Pinpoint the cell where the given text exists, returning its [x, y] midpoint coordinate. 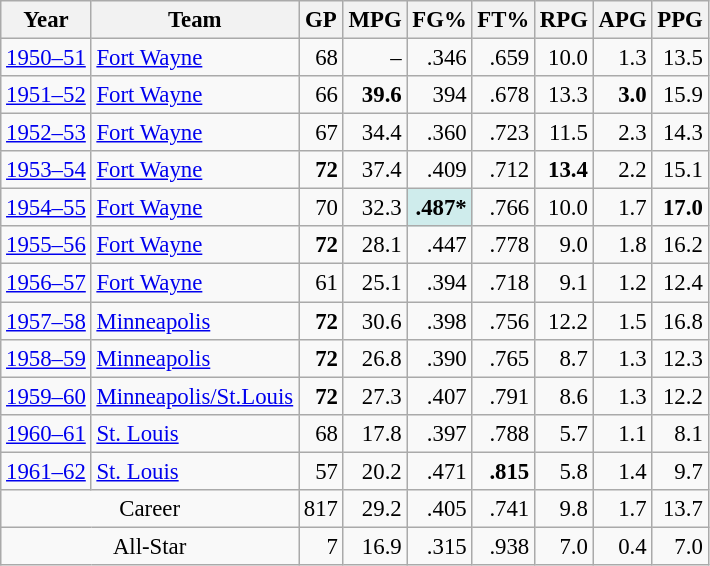
394 [440, 95]
57 [320, 471]
5.8 [564, 471]
RPG [564, 20]
12.4 [680, 283]
APG [622, 20]
1958–59 [46, 358]
FT% [504, 20]
.723 [504, 133]
27.3 [375, 396]
.788 [504, 433]
12.3 [680, 358]
66 [320, 95]
9.8 [564, 509]
11.5 [564, 133]
13.3 [564, 95]
70 [320, 208]
15.1 [680, 170]
1950–51 [46, 58]
30.6 [375, 321]
.659 [504, 58]
25.1 [375, 283]
– [375, 58]
8.7 [564, 358]
.394 [440, 283]
14.3 [680, 133]
13.7 [680, 509]
GP [320, 20]
.756 [504, 321]
7 [320, 546]
1956–57 [46, 283]
2.2 [622, 170]
17.0 [680, 208]
34.4 [375, 133]
15.9 [680, 95]
2.3 [622, 133]
9.1 [564, 283]
.409 [440, 170]
1.5 [622, 321]
.405 [440, 509]
3.0 [622, 95]
1960–61 [46, 433]
37.4 [375, 170]
16.9 [375, 546]
39.6 [375, 95]
All-Star [150, 546]
.938 [504, 546]
1952–53 [46, 133]
.791 [504, 396]
.778 [504, 245]
.407 [440, 396]
13.4 [564, 170]
.815 [504, 471]
1.8 [622, 245]
1954–55 [46, 208]
.397 [440, 433]
28.1 [375, 245]
26.8 [375, 358]
Career [150, 509]
.360 [440, 133]
Team [194, 20]
.398 [440, 321]
16.2 [680, 245]
16.8 [680, 321]
1955–56 [46, 245]
67 [320, 133]
32.3 [375, 208]
1959–60 [46, 396]
1953–54 [46, 170]
MPG [375, 20]
.678 [504, 95]
.487* [440, 208]
Minneapolis/St.Louis [194, 396]
29.2 [375, 509]
.766 [504, 208]
8.1 [680, 433]
0.4 [622, 546]
1.1 [622, 433]
5.7 [564, 433]
.765 [504, 358]
1.2 [622, 283]
.471 [440, 471]
.315 [440, 546]
9.0 [564, 245]
13.5 [680, 58]
.390 [440, 358]
1.4 [622, 471]
8.6 [564, 396]
1951–52 [46, 95]
9.7 [680, 471]
.718 [504, 283]
61 [320, 283]
1961–62 [46, 471]
817 [320, 509]
1957–58 [46, 321]
.712 [504, 170]
FG% [440, 20]
.447 [440, 245]
.741 [504, 509]
.346 [440, 58]
17.8 [375, 433]
Year [46, 20]
20.2 [375, 471]
PPG [680, 20]
